Extract the [X, Y] coordinate from the center of the cell holding the provided text.  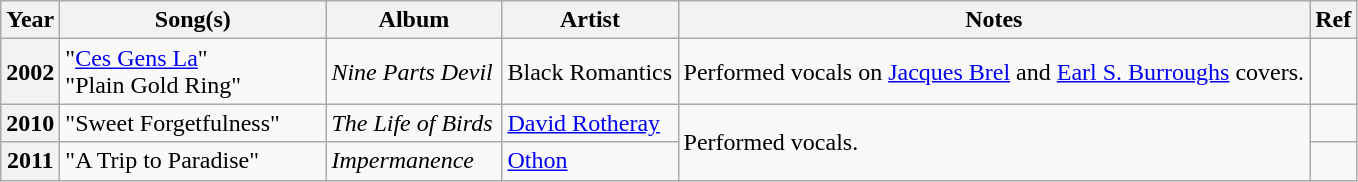
Nine Parts Devil [414, 72]
2010 [30, 123]
Year [30, 20]
Artist [590, 20]
2011 [30, 161]
Black Romantics [590, 72]
2002 [30, 72]
Ref [1334, 20]
Song(s) [193, 20]
Othon [590, 161]
"Sweet Forgetfulness" [193, 123]
The Life of Birds [414, 123]
"Ces Gens La""Plain Gold Ring" [193, 72]
Notes [994, 20]
David Rotheray [590, 123]
Album [414, 20]
"A Trip to Paradise" [193, 161]
Performed vocals on Jacques Brel and Earl S. Burroughs covers. [994, 72]
Impermanence [414, 161]
Performed vocals. [994, 142]
